Identify which cell holds the provided text, then report its [X, Y] central coordinate. 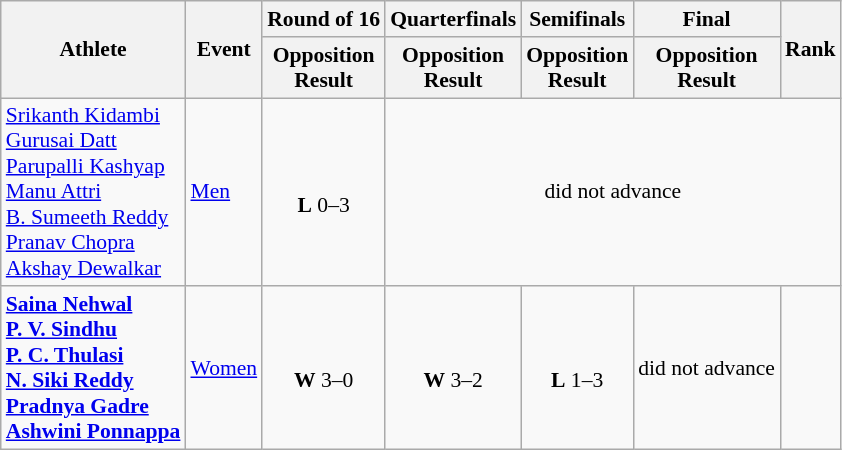
Srikanth KidambiGurusai DattParupalli KashyapManu AttriB. Sumeeth ReddyPranav ChopraAkshay Dewalkar [94, 192]
Quarterfinals [453, 19]
L 0–3 [324, 192]
Athlete [94, 50]
W 3–0 [324, 368]
W 3–2 [453, 368]
Rank [810, 50]
Event [224, 50]
Final [706, 19]
Saina NehwalP. V. SindhuP. C. ThulasiN. Siki ReddyPradnya GadreAshwini Ponnappa [94, 368]
Round of 16 [324, 19]
Semifinals [577, 19]
Men [224, 192]
Women [224, 368]
L 1–3 [577, 368]
